Search for the cell housing the specified text and yield its [x, y] center coordinate. 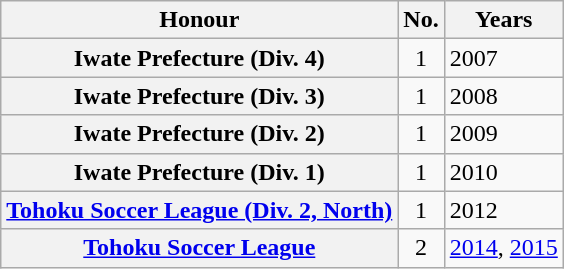
Honour [200, 20]
Iwate Prefecture (Div. 4) [200, 58]
Iwate Prefecture (Div. 2) [200, 134]
2009 [504, 134]
2008 [504, 96]
2012 [504, 210]
Tohoku Soccer League (Div. 2, North) [200, 210]
Years [504, 20]
2 [421, 248]
2007 [504, 58]
2014, 2015 [504, 248]
Iwate Prefecture (Div. 3) [200, 96]
No. [421, 20]
Iwate Prefecture (Div. 1) [200, 172]
2010 [504, 172]
Tohoku Soccer League [200, 248]
